Scan for the cell matching the given text and deliver its [x, y] coordinate at center. 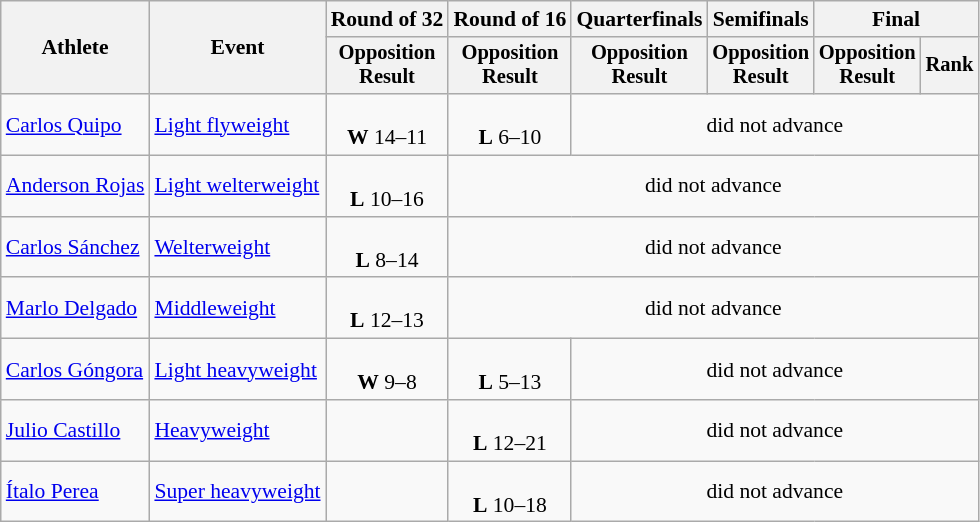
Anderson Rojas [76, 186]
L 6–10 [510, 124]
Super heavyweight [237, 492]
Middleweight [237, 308]
Quarterfinals [639, 19]
L 10–18 [510, 492]
Light flyweight [237, 124]
Round of 32 [388, 19]
Julio Castillo [76, 430]
Event [237, 48]
L 10–16 [388, 186]
W 9–8 [388, 370]
Athlete [76, 48]
Heavyweight [237, 430]
L 12–21 [510, 430]
Rank [950, 66]
L 5–13 [510, 370]
Light heavyweight [237, 370]
Carlos Góngora [76, 370]
Semifinals [760, 19]
Light welterweight [237, 186]
Final [896, 19]
L 12–13 [388, 308]
Welterweight [237, 248]
Round of 16 [510, 19]
L 8–14 [388, 248]
W 14–11 [388, 124]
Marlo Delgado [76, 308]
Carlos Quipo [76, 124]
Ítalo Perea [76, 492]
Carlos Sánchez [76, 248]
